From the cell containing the given text, extract its center point as [X, Y] coordinate. 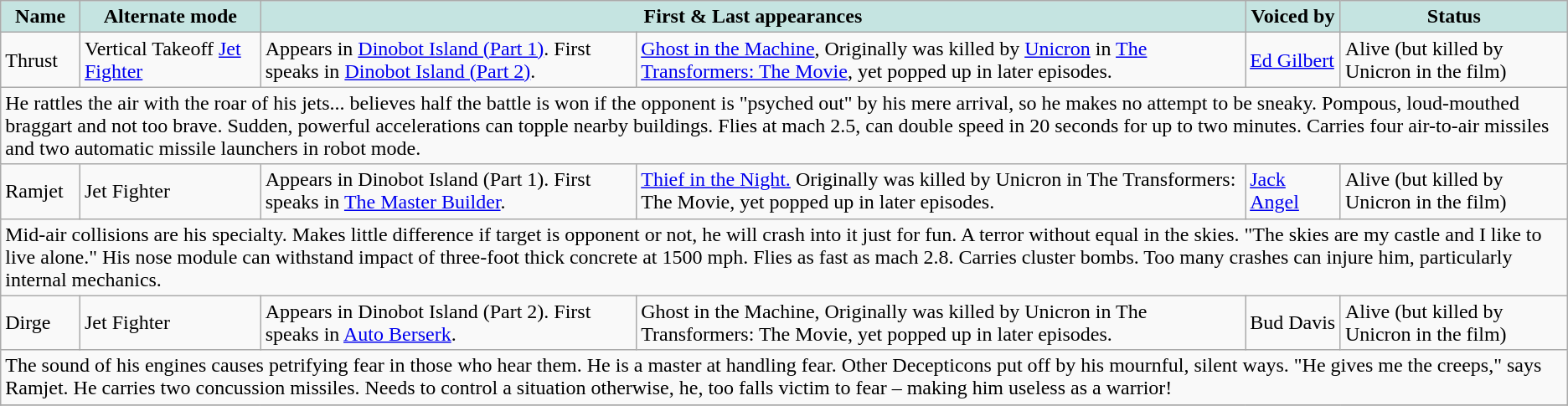
Ramjet [40, 191]
Status [1454, 17]
Jack Angel [1293, 191]
Voiced by [1293, 17]
Name [40, 17]
Appears in Dinobot Island (Part 2). First speaks in Auto Berserk. [449, 323]
Thrust [40, 60]
First & Last appearances [752, 17]
Bud Davis [1293, 323]
Appears in Dinobot Island (Part 1). First speaks in Dinobot Island (Part 2). [449, 60]
Ed Gilbert [1293, 60]
Dirge [40, 323]
Alternate mode [170, 17]
Thief in the Night. Originally was killed by Unicron in The Transformers: The Movie, yet popped up in later episodes. [941, 191]
Vertical Takeoff Jet Fighter [170, 60]
Appears in Dinobot Island (Part 1). First speaks in The Master Builder. [449, 191]
